Scan for the cell matching the given text and deliver its (x, y) coordinate at center. 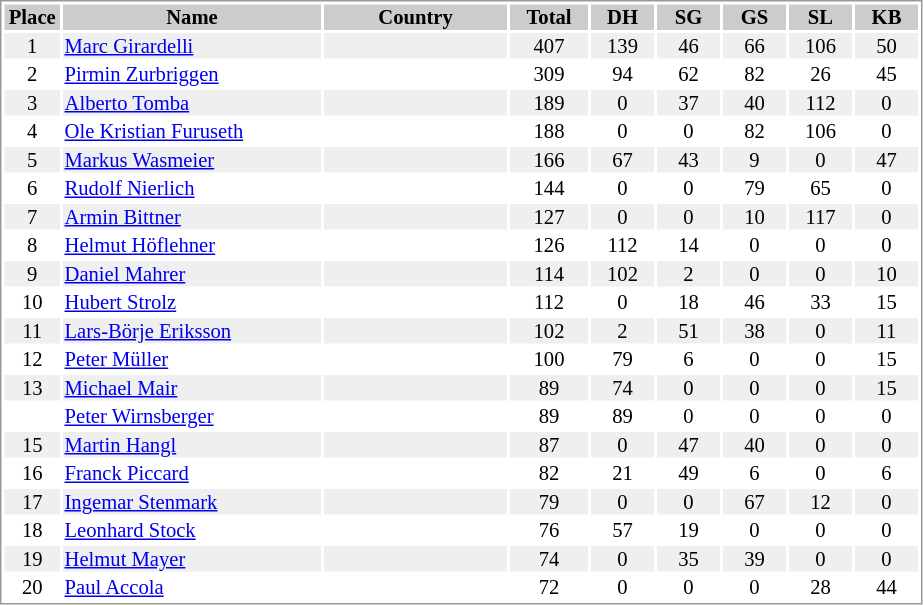
43 (688, 160)
Peter Wirnsberger (192, 417)
Total (549, 17)
1 (32, 46)
26 (820, 75)
Rudolf Nierlich (192, 189)
3 (32, 103)
65 (820, 189)
Pirmin Zurbriggen (192, 75)
57 (622, 531)
Country (416, 17)
76 (549, 531)
Name (192, 17)
13 (32, 388)
51 (688, 331)
33 (820, 303)
DH (622, 17)
44 (886, 587)
Markus Wasmeier (192, 160)
127 (549, 217)
7 (32, 217)
Lars-Börje Eriksson (192, 331)
21 (622, 473)
114 (549, 274)
8 (32, 245)
45 (886, 75)
49 (688, 473)
Peter Müller (192, 359)
Hubert Strolz (192, 303)
Martin Hangl (192, 445)
139 (622, 46)
Daniel Mahrer (192, 274)
KB (886, 17)
87 (549, 445)
62 (688, 75)
100 (549, 359)
4 (32, 131)
Alberto Tomba (192, 103)
Armin Bittner (192, 217)
Franck Piccard (192, 473)
Helmut Höflehner (192, 245)
37 (688, 103)
Place (32, 17)
166 (549, 160)
94 (622, 75)
Helmut Mayer (192, 559)
14 (688, 245)
66 (754, 46)
Marc Girardelli (192, 46)
Ole Kristian Furuseth (192, 131)
189 (549, 103)
Paul Accola (192, 587)
5 (32, 160)
39 (754, 559)
16 (32, 473)
35 (688, 559)
144 (549, 189)
309 (549, 75)
GS (754, 17)
Michael Mair (192, 388)
38 (754, 331)
17 (32, 502)
SG (688, 17)
28 (820, 587)
SL (820, 17)
188 (549, 131)
Leonhard Stock (192, 531)
126 (549, 245)
117 (820, 217)
Ingemar Stenmark (192, 502)
50 (886, 46)
407 (549, 46)
20 (32, 587)
72 (549, 587)
